Output the [X, Y] coordinate of the center of the cell containing the given text.  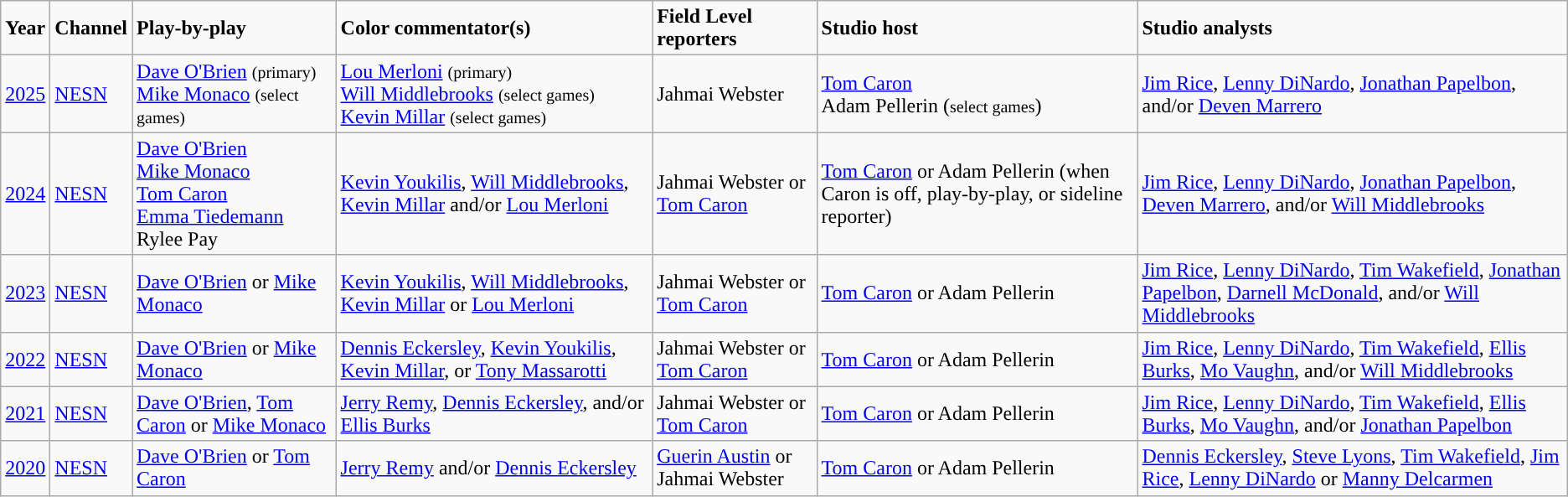
Dennis Eckersley, Steve Lyons, Tim Wakefield, Jim Rice, Lenny DiNardo or Manny Delcarmen [1352, 468]
2025 [25, 94]
Color commentator(s) [494, 28]
2020 [25, 468]
Jahmai Webster [735, 94]
Studio analysts [1352, 28]
Field Level reporters [735, 28]
Studio host [977, 28]
Channel [91, 28]
2022 [25, 359]
Dave O'Brien, Tom Caron or Mike Monaco [235, 414]
Dave O'Brien or Tom Caron [235, 468]
Jim Rice, Lenny DiNardo, Jonathan Papelbon, Deven Marrero, and/or Will Middlebrooks [1352, 194]
2021 [25, 414]
Jim Rice, Lenny DiNardo, Tim Wakefield, Ellis Burks, Mo Vaughn, and/or Jonathan Papelbon [1352, 414]
Tom CaronAdam Pellerin (select games) [977, 94]
Guerin Austin or Jahmai Webster [735, 468]
Lou Merloni (primary)Will Middlebrooks (select games)Kevin Millar (select games) [494, 94]
Jim Rice, Lenny DiNardo, Jonathan Papelbon, and/or Deven Marrero [1352, 94]
2023 [25, 293]
Kevin Youkilis, Will Middlebrooks, Kevin Millar or Lou Merloni [494, 293]
Kevin Youkilis, Will Middlebrooks, Kevin Millar and/or Lou Merloni [494, 194]
Jim Rice, Lenny DiNardo, Tim Wakefield, Jonathan Papelbon, Darnell McDonald, and/or Will Middlebrooks [1352, 293]
Year [25, 28]
Jerry Remy, Dennis Eckersley, and/or Ellis Burks [494, 414]
Dave O'Brien Mike Monaco Tom Caron Emma Tiedemann Rylee Pay [235, 194]
Jerry Remy and/or Dennis Eckersley [494, 468]
Jim Rice, Lenny DiNardo, Tim Wakefield, Ellis Burks, Mo Vaughn, and/or Will Middlebrooks [1352, 359]
Tom Caron or Adam Pellerin (when Caron is off, play-by-play, or sideline reporter) [977, 194]
2024 [25, 194]
Dennis Eckersley, Kevin Youkilis, Kevin Millar, or Tony Massarotti [494, 359]
Play-by-play [235, 28]
Dave O'Brien (primary)Mike Monaco (select games) [235, 94]
